Locate the cell with the specified text and output its [X, Y] center coordinate. 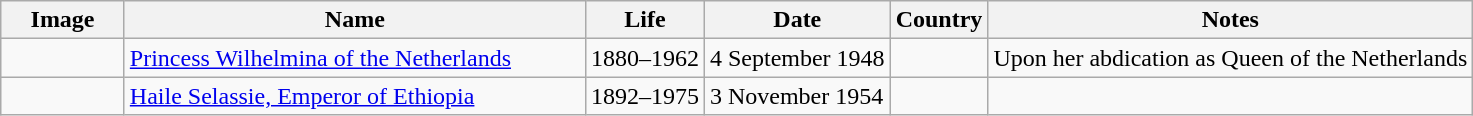
1892–1975 [644, 96]
1880–1962 [644, 58]
Date [797, 20]
Image [63, 20]
Notes [1230, 20]
Country [939, 20]
Haile Selassie, Emperor of Ethiopia [354, 96]
Name [354, 20]
Princess Wilhelmina of the Netherlands [354, 58]
Life [644, 20]
3 November 1954 [797, 96]
Upon her abdication as Queen of the Netherlands [1230, 58]
4 September 1948 [797, 58]
